Find where the given text appears and provide that cell's center as [x, y] coordinate. 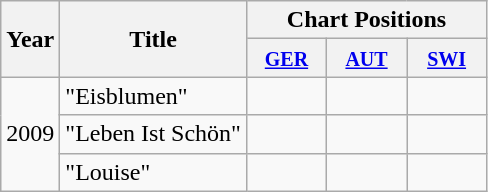
SWI [447, 58]
Title [154, 39]
2009 [30, 134]
"Louise" [154, 172]
AUT [367, 58]
"Leben Ist Schön" [154, 134]
"Eisblumen" [154, 96]
Year [30, 39]
Chart Positions [366, 20]
GER [286, 58]
